Scan for the cell matching the given text and deliver its (x, y) coordinate at center. 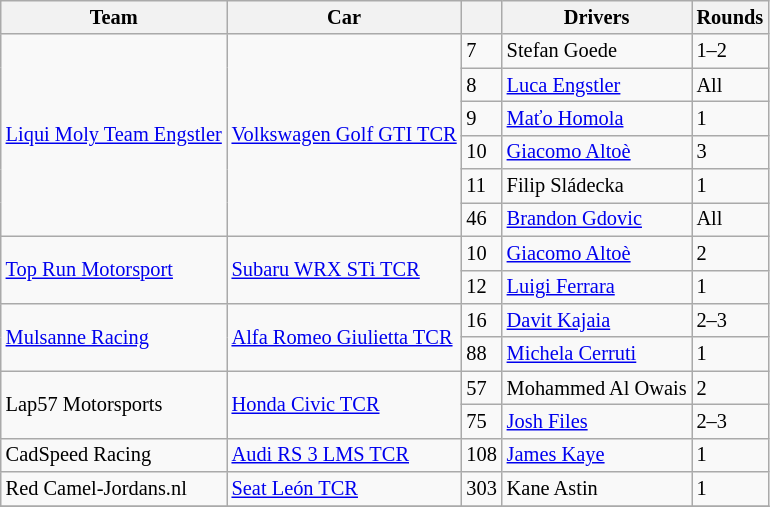
Car (344, 17)
Red Camel-Jordans.nl (114, 489)
Seat León TCR (344, 489)
88 (482, 354)
Mulsanne Racing (114, 336)
12 (482, 287)
Subaru WRX STi TCR (344, 270)
75 (482, 421)
16 (482, 320)
Stefan Goede (597, 51)
Mohammed Al Owais (597, 388)
1–2 (730, 51)
7 (482, 51)
Michela Cerruti (597, 354)
Honda Civic TCR (344, 404)
Team (114, 17)
Maťo Homola (597, 118)
Luca Engstler (597, 85)
Filip Sládecka (597, 186)
Rounds (730, 17)
Liqui Moly Team Engstler (114, 135)
Davit Kajaia (597, 320)
3 (730, 152)
Josh Files (597, 421)
James Kaye (597, 455)
9 (482, 118)
Volkswagen Golf GTI TCR (344, 135)
Alfa Romeo Giulietta TCR (344, 336)
Brandon Gdovic (597, 219)
8 (482, 85)
11 (482, 186)
Luigi Ferrara (597, 287)
57 (482, 388)
46 (482, 219)
108 (482, 455)
Kane Astin (597, 489)
Drivers (597, 17)
CadSpeed Racing (114, 455)
Lap57 Motorsports (114, 404)
Audi RS 3 LMS TCR (344, 455)
Top Run Motorsport (114, 270)
303 (482, 489)
